From the cell containing the given text, extract its center point as [X, Y] coordinate. 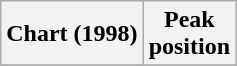
Chart (1998) [72, 34]
Peakposition [189, 34]
